Find where the given text appears and provide that cell's center as (x, y) coordinate. 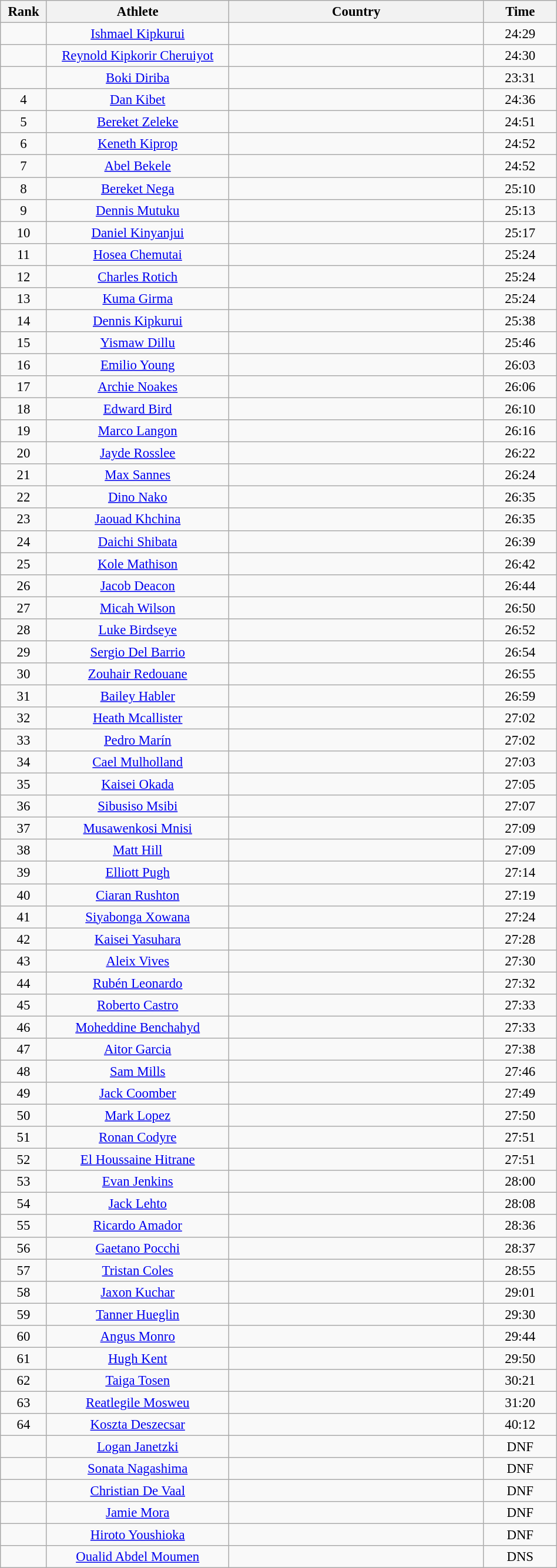
Reynold Kipkorir Cheruiyot (137, 56)
28:37 (520, 1248)
Ronan Codyre (137, 1138)
Daichi Shibata (137, 541)
Yismaw Dillu (137, 343)
Edward Bird (137, 409)
64 (24, 1425)
Rubén Leonardo (137, 983)
26:55 (520, 674)
39 (24, 873)
27:28 (520, 939)
28:00 (520, 1182)
Aleix Vives (137, 961)
Tristan Coles (137, 1270)
35 (24, 785)
28:08 (520, 1204)
Zouhair Redouane (137, 674)
36 (24, 806)
27:14 (520, 873)
Kuma Girma (137, 299)
Ricardo Amador (137, 1226)
26:59 (520, 696)
27:38 (520, 1049)
37 (24, 829)
Sam Mills (137, 1071)
Aitor Garcia (137, 1049)
24:29 (520, 34)
Koszta Deszecsar (137, 1425)
27:03 (520, 762)
Dennis Mutuku (137, 210)
23 (24, 520)
Luke Birdseye (137, 630)
8 (24, 189)
Cael Mulholland (137, 762)
18 (24, 409)
24 (24, 541)
24:51 (520, 122)
58 (24, 1292)
53 (24, 1182)
Musawenkosi Mnisi (137, 829)
14 (24, 321)
29:30 (520, 1314)
Country (356, 12)
Micah Wilson (137, 608)
29:50 (520, 1358)
32 (24, 718)
26:42 (520, 564)
Hiroto Youshioka (137, 1535)
26:06 (520, 387)
Jamie Mora (137, 1513)
Abel Bekele (137, 166)
Dino Nako (137, 497)
Jayde Rosslee (137, 453)
30:21 (520, 1381)
Siyabonga Xowana (137, 917)
Oualid Abdel Moumen (137, 1557)
27:32 (520, 983)
Charles Rotich (137, 277)
Sonata Nagashima (137, 1469)
19 (24, 431)
Pedro Marín (137, 741)
28:55 (520, 1270)
Tanner Hueglin (137, 1314)
25:10 (520, 189)
10 (24, 233)
30 (24, 674)
34 (24, 762)
Logan Janetzki (137, 1447)
25:17 (520, 233)
55 (24, 1226)
26:50 (520, 608)
Angus Monro (137, 1337)
26:10 (520, 409)
7 (24, 166)
Ishmael Kipkurui (137, 34)
47 (24, 1049)
Daniel Kinyanjui (137, 233)
50 (24, 1116)
26:03 (520, 365)
27:07 (520, 806)
26 (24, 586)
42 (24, 939)
Emilio Young (137, 365)
11 (24, 254)
54 (24, 1204)
45 (24, 1005)
40:12 (520, 1425)
Matt Hill (137, 851)
25:13 (520, 210)
25 (24, 564)
48 (24, 1071)
29 (24, 652)
Christian De Vaal (137, 1491)
Jaouad Khchina (137, 520)
56 (24, 1248)
Boki Diriba (137, 78)
Taiga Tosen (137, 1381)
61 (24, 1358)
25:46 (520, 343)
27:50 (520, 1116)
Rank (24, 12)
23:31 (520, 78)
29:44 (520, 1337)
26:22 (520, 453)
27:30 (520, 961)
9 (24, 210)
21 (24, 475)
41 (24, 917)
28 (24, 630)
27:19 (520, 895)
26:44 (520, 586)
Dan Kibet (137, 100)
4 (24, 100)
Jacob Deacon (137, 586)
Max Sannes (137, 475)
24:36 (520, 100)
Evan Jenkins (137, 1182)
El Houssaine Hitrane (137, 1160)
Mark Lopez (137, 1116)
63 (24, 1402)
13 (24, 299)
22 (24, 497)
28:36 (520, 1226)
17 (24, 387)
Hosea Chemutai (137, 254)
43 (24, 961)
40 (24, 895)
Bereket Nega (137, 189)
24:30 (520, 56)
Hugh Kent (137, 1358)
49 (24, 1093)
27:46 (520, 1071)
27:49 (520, 1093)
27:05 (520, 785)
5 (24, 122)
DNS (520, 1557)
Reatlegile Mosweu (137, 1402)
27 (24, 608)
Sergio Del Barrio (137, 652)
Kaisei Yasuhara (137, 939)
Sibusiso Msibi (137, 806)
62 (24, 1381)
Jaxon Kuchar (137, 1292)
Heath Mcallister (137, 718)
Kaisei Okada (137, 785)
26:24 (520, 475)
16 (24, 365)
33 (24, 741)
Keneth Kiprop (137, 144)
Kole Mathison (137, 564)
20 (24, 453)
Ciaran Rushton (137, 895)
Roberto Castro (137, 1005)
52 (24, 1160)
31:20 (520, 1402)
46 (24, 1027)
Moheddine Benchahyd (137, 1027)
Dennis Kipkurui (137, 321)
26:16 (520, 431)
57 (24, 1270)
60 (24, 1337)
Marco Langon (137, 431)
Bereket Zeleke (137, 122)
Time (520, 12)
Gaetano Pocchi (137, 1248)
26:39 (520, 541)
44 (24, 983)
29:01 (520, 1292)
Jack Lehto (137, 1204)
Bailey Habler (137, 696)
Athlete (137, 12)
6 (24, 144)
51 (24, 1138)
59 (24, 1314)
27:24 (520, 917)
25:38 (520, 321)
Elliott Pugh (137, 873)
26:54 (520, 652)
26:52 (520, 630)
12 (24, 277)
15 (24, 343)
38 (24, 851)
Jack Coomber (137, 1093)
31 (24, 696)
Archie Noakes (137, 387)
